Locate the cell with the specified text and output its (x, y) center coordinate. 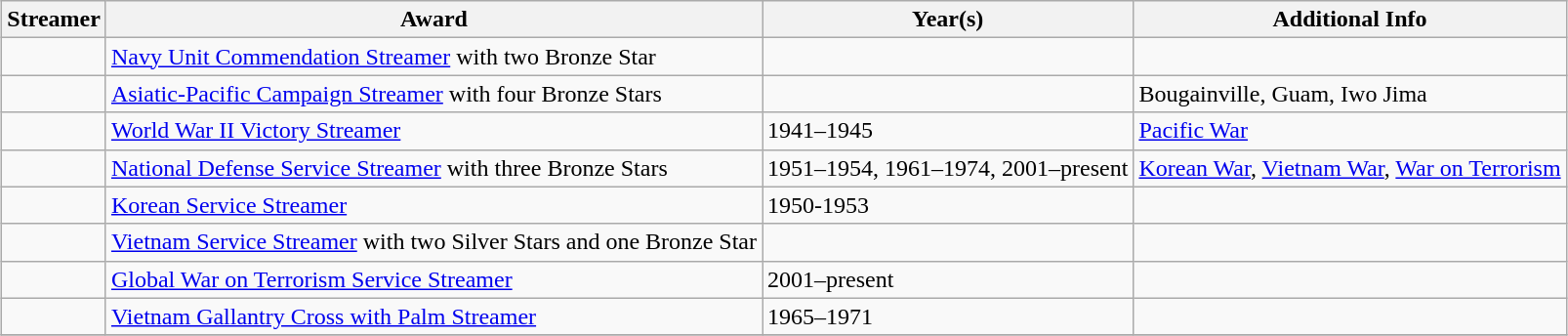
1965–1971 (948, 316)
Award (433, 20)
Vietnam Gallantry Cross with Palm Streamer (433, 316)
Pacific War (1349, 131)
1951–1954, 1961–1974, 2001–present (948, 168)
2001–present (948, 279)
National Defense Service Streamer with three Bronze Stars (433, 168)
Asiatic-Pacific Campaign Streamer with four Bronze Stars (433, 94)
Year(s) (948, 20)
Additional Info (1349, 20)
Vietnam Service Streamer with two Silver Stars and one Bronze Star (433, 242)
Navy Unit Commendation Streamer with two Bronze Star (433, 57)
Streamer (55, 20)
1941–1945 (948, 131)
Korean War, Vietnam War, War on Terrorism (1349, 168)
World War II Victory Streamer (433, 131)
1950-1953 (948, 205)
Bougainville, Guam, Iwo Jima (1349, 94)
Global War on Terrorism Service Streamer (433, 279)
Korean Service Streamer (433, 205)
